Find where the given text appears and provide that cell's center as (X, Y) coordinate. 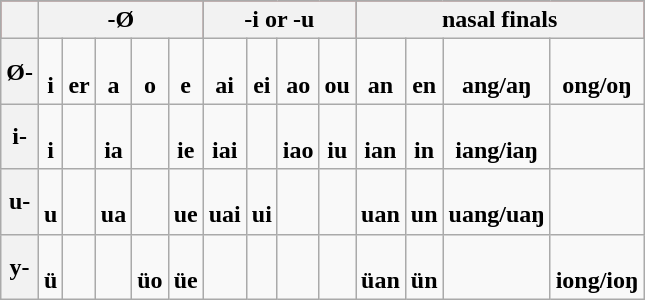
iai (224, 136)
en (424, 72)
ai (224, 72)
ia (113, 136)
er (79, 72)
u (50, 202)
Ø- (20, 72)
-Ø (120, 20)
ua (113, 202)
ui (262, 202)
y- (20, 266)
iu (337, 136)
-i or -u (279, 20)
an (381, 72)
iao (298, 136)
iong/ioŋ (597, 266)
u- (20, 202)
ian (381, 136)
uan (381, 202)
ün (424, 266)
e (186, 72)
ou (337, 72)
iang/iaŋ (496, 136)
uang/uaŋ (496, 202)
üe (186, 266)
un (424, 202)
ao (298, 72)
in (424, 136)
i- (20, 136)
a (113, 72)
ang/aŋ (496, 72)
ie (186, 136)
nasal finals (500, 20)
üo (150, 266)
ong/oŋ (597, 72)
uai (224, 202)
ü (50, 266)
ei (262, 72)
ue (186, 202)
o (150, 72)
üan (381, 266)
